Provide the (X, Y) coordinate of the cell's center where the given text is located.  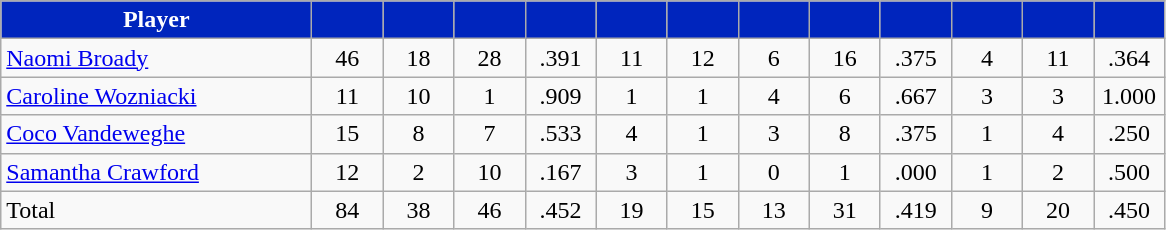
Player (156, 20)
.364 (1130, 58)
0 (774, 172)
Naomi Broady (156, 58)
.533 (560, 134)
84 (348, 210)
18 (418, 58)
7 (490, 134)
.450 (1130, 210)
.167 (560, 172)
28 (490, 58)
.000 (916, 172)
.452 (560, 210)
20 (1058, 210)
.391 (560, 58)
38 (418, 210)
16 (844, 58)
31 (844, 210)
9 (986, 210)
1.000 (1130, 96)
13 (774, 210)
.909 (560, 96)
.419 (916, 210)
Total (156, 210)
Samantha Crawford (156, 172)
Caroline Wozniacki (156, 96)
.667 (916, 96)
.250 (1130, 134)
19 (632, 210)
.500 (1130, 172)
Coco Vandeweghe (156, 134)
